Locate the cell with the specified text and output its (X, Y) center coordinate. 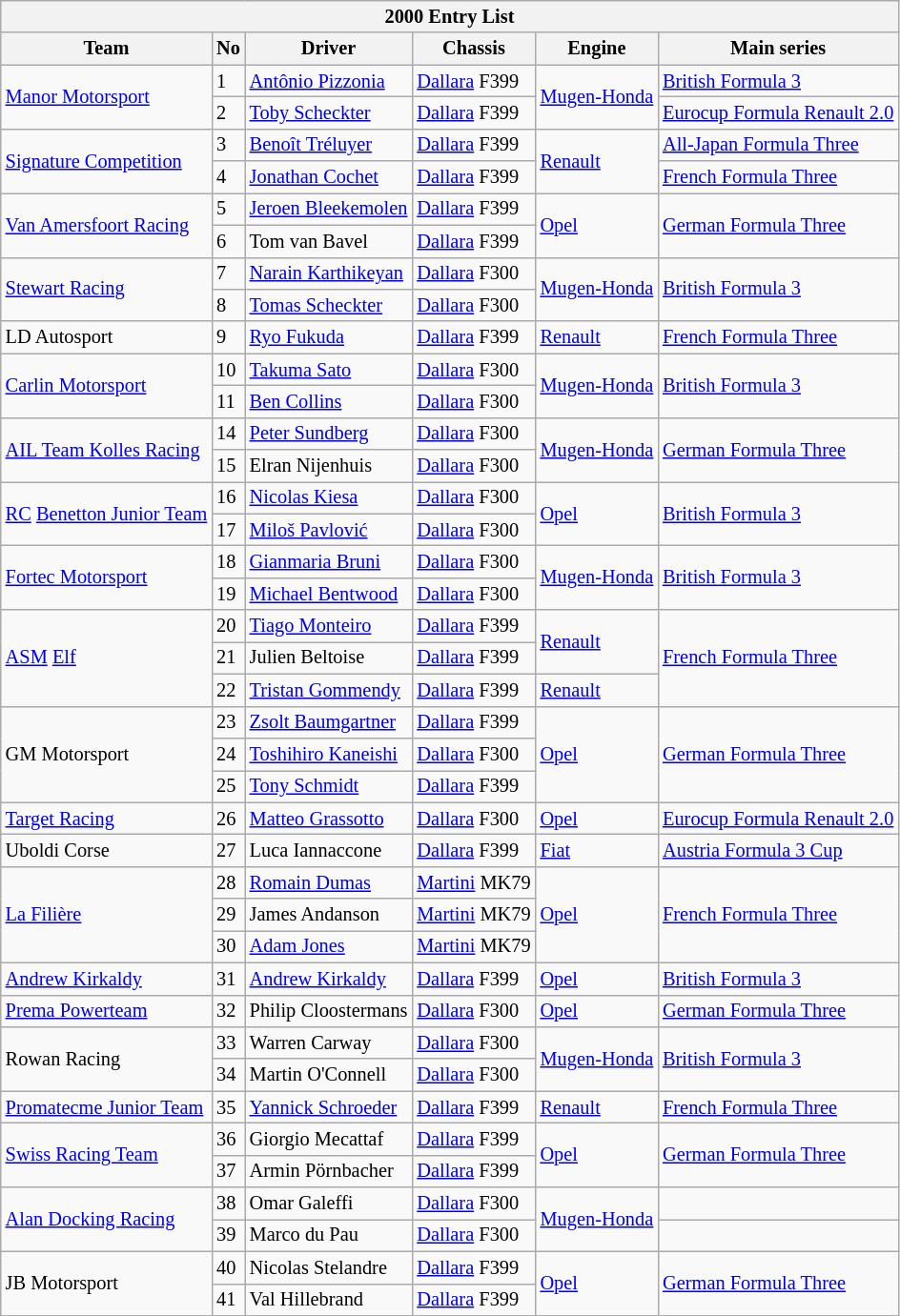
15 (229, 466)
Martin O'Connell (329, 1075)
Luca Iannaccone (329, 850)
23 (229, 722)
AIL Team Kolles Racing (107, 450)
Tom van Bavel (329, 241)
Manor Motorsport (107, 97)
Jeroen Bleekemolen (329, 209)
GM Motorsport (107, 755)
Peter Sundberg (329, 434)
La Filière (107, 915)
Adam Jones (329, 946)
Engine (597, 49)
20 (229, 626)
LD Autosport (107, 337)
Antônio Pizzonia (329, 81)
Omar Galeffi (329, 1204)
Stewart Racing (107, 290)
Main series (778, 49)
Narain Karthikeyan (329, 273)
Signature Competition (107, 160)
Target Racing (107, 819)
Toby Scheckter (329, 112)
Michael Bentwood (329, 594)
28 (229, 882)
James Andanson (329, 915)
Zsolt Baumgartner (329, 722)
17 (229, 530)
10 (229, 370)
No (229, 49)
Julien Beltoise (329, 658)
19 (229, 594)
27 (229, 850)
8 (229, 305)
Armin Pörnbacher (329, 1171)
Romain Dumas (329, 882)
Nicolas Kiesa (329, 497)
32 (229, 1011)
Elran Nijenhuis (329, 466)
Val Hillebrand (329, 1300)
Team (107, 49)
Uboldi Corse (107, 850)
18 (229, 561)
5 (229, 209)
6 (229, 241)
Rowan Racing (107, 1058)
36 (229, 1139)
Prema Powerteam (107, 1011)
Carlin Motorsport (107, 385)
Matteo Grassotto (329, 819)
38 (229, 1204)
Fiat (597, 850)
Promatecme Junior Team (107, 1107)
22 (229, 690)
Chassis (473, 49)
Ben Collins (329, 401)
Fortec Motorsport (107, 577)
Nicolas Stelandre (329, 1267)
29 (229, 915)
Tomas Scheckter (329, 305)
16 (229, 497)
37 (229, 1171)
30 (229, 946)
Alan Docking Racing (107, 1220)
1 (229, 81)
31 (229, 979)
14 (229, 434)
21 (229, 658)
JB Motorsport (107, 1283)
Jonathan Cochet (329, 177)
Warren Carway (329, 1043)
All-Japan Formula Three (778, 145)
2000 Entry List (450, 16)
Miloš Pavlović (329, 530)
Tristan Gommendy (329, 690)
3 (229, 145)
34 (229, 1075)
Ryo Fukuda (329, 337)
Tony Schmidt (329, 786)
Takuma Sato (329, 370)
35 (229, 1107)
Toshihiro Kaneishi (329, 754)
7 (229, 273)
Van Amersfoort Racing (107, 225)
Driver (329, 49)
33 (229, 1043)
40 (229, 1267)
9 (229, 337)
Tiago Monteiro (329, 626)
Swiss Racing Team (107, 1155)
RC Benetton Junior Team (107, 513)
ASM Elf (107, 658)
24 (229, 754)
Yannick Schroeder (329, 1107)
Gianmaria Bruni (329, 561)
2 (229, 112)
4 (229, 177)
Benoît Tréluyer (329, 145)
39 (229, 1235)
41 (229, 1300)
11 (229, 401)
Philip Cloostermans (329, 1011)
Marco du Pau (329, 1235)
Giorgio Mecattaf (329, 1139)
Austria Formula 3 Cup (778, 850)
26 (229, 819)
25 (229, 786)
